Scan for the cell matching the given text and deliver its [x, y] coordinate at center. 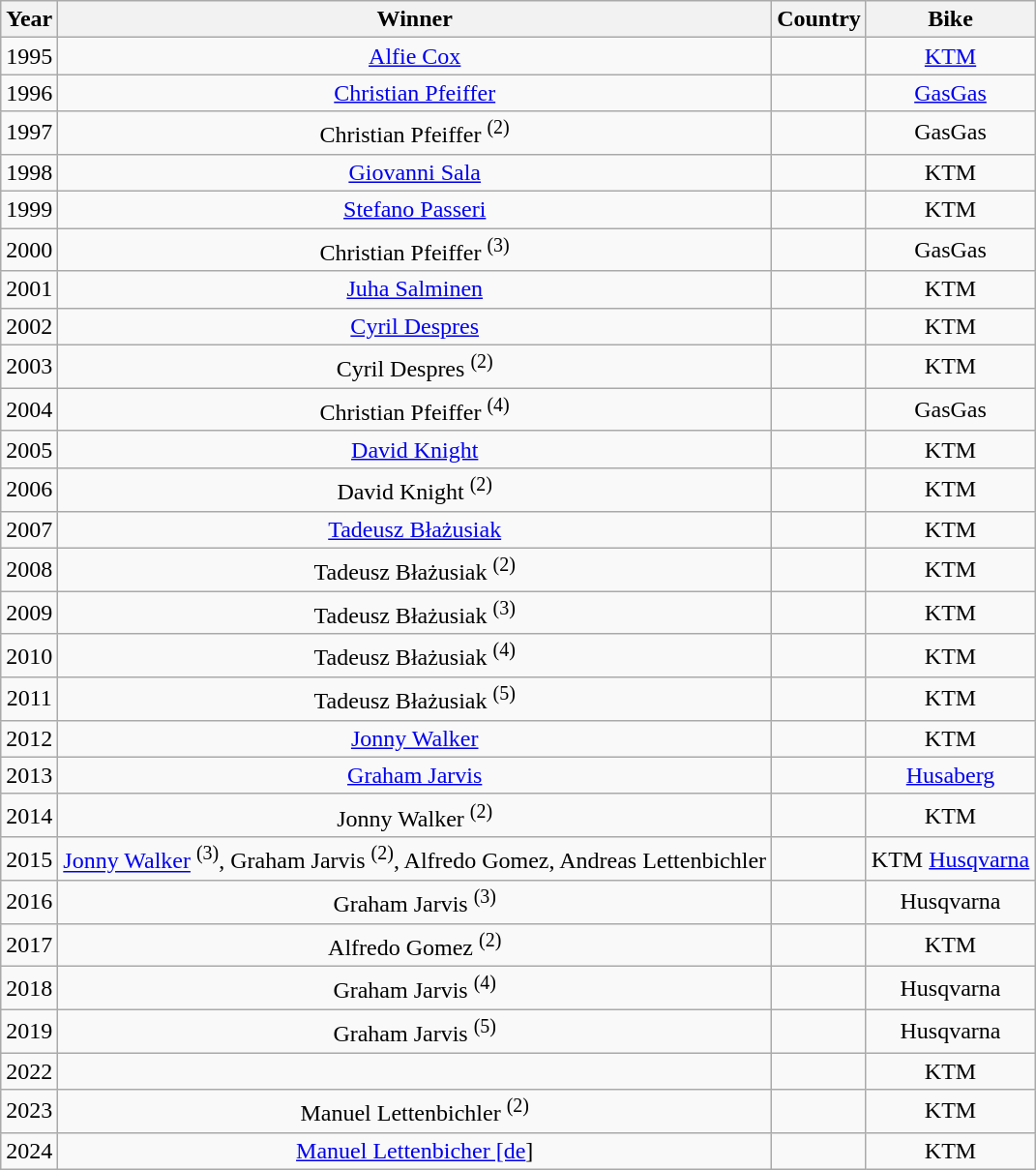
David Knight [415, 449]
Juha Salminen [415, 289]
2002 [29, 326]
2000 [29, 250]
2012 [29, 738]
2014 [29, 815]
2016 [29, 902]
Alfredo Gomez (2) [415, 945]
Christian Pfeiffer (3) [415, 250]
2007 [29, 529]
Graham Jarvis [415, 775]
Jonny Walker (2) [415, 815]
2018 [29, 989]
Cyril Despres [415, 326]
Graham Jarvis (5) [415, 1032]
2022 [29, 1071]
Tadeusz Błażusiak (5) [415, 699]
Christian Pfeiffer (4) [415, 410]
David Knight (2) [415, 490]
Jonny Walker (3), Graham Jarvis (2), Alfredo Gomez, Andreas Lettenbichler [415, 859]
1995 [29, 56]
1996 [29, 93]
Jonny Walker [415, 738]
2005 [29, 449]
Country [819, 19]
Graham Jarvis (3) [415, 902]
2003 [29, 366]
Christian Pfeiffer (2) [415, 134]
2010 [29, 656]
2011 [29, 699]
Tadeusz Błażusiak (3) [415, 614]
Year [29, 19]
Christian Pfeiffer [415, 93]
Alfie Cox [415, 56]
Manuel Lettenbichler (2) [415, 1111]
Tadeusz Błażusiak (4) [415, 656]
KTM Husqvarna [950, 859]
Stefano Passeri [415, 210]
Giovanni Sala [415, 172]
2019 [29, 1032]
Bike [950, 19]
Cyril Despres (2) [415, 366]
Tadeusz Błażusiak (2) [415, 569]
2001 [29, 289]
2023 [29, 1111]
Graham Jarvis (4) [415, 989]
2008 [29, 569]
Tadeusz Błażusiak [415, 529]
2004 [29, 410]
2024 [29, 1151]
1998 [29, 172]
2013 [29, 775]
2006 [29, 490]
Winner [415, 19]
2015 [29, 859]
2009 [29, 614]
1999 [29, 210]
Manuel Lettenbicher [de] [415, 1151]
2017 [29, 945]
1997 [29, 134]
Husaberg [950, 775]
